Extract the [X, Y] coordinate from the center of the cell holding the provided text.  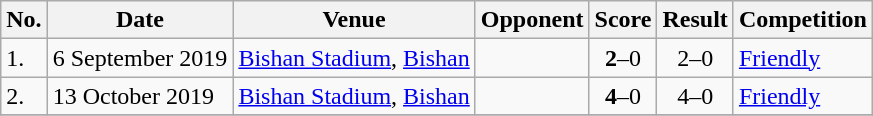
Venue [354, 20]
No. [24, 20]
Date [140, 20]
Competition [802, 20]
1. [24, 58]
Opponent [532, 20]
6 September 2019 [140, 58]
Score [623, 20]
13 October 2019 [140, 96]
2. [24, 96]
Result [695, 20]
